Capture the cell that displays the provided text and extract its (x, y) central coordinate. 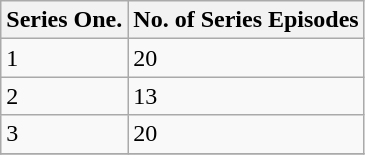
Series One. (64, 20)
3 (64, 134)
13 (246, 96)
2 (64, 96)
1 (64, 58)
No. of Series Episodes (246, 20)
